Pinpoint the cell where the given text exists, returning its [X, Y] midpoint coordinate. 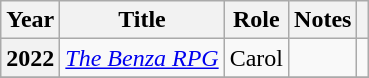
2022 [30, 58]
Role [256, 20]
The Benza RPG [142, 58]
Notes [323, 20]
Title [142, 20]
Carol [256, 58]
Year [30, 20]
